Return the [X, Y] coordinate for the center point of the cell that contains the specified text.  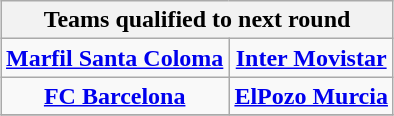
ElPozo Murcia [312, 96]
Teams qualified to next round [196, 20]
Marfil Santa Coloma [114, 58]
Inter Movistar [312, 58]
FC Barcelona [114, 96]
